Scan for the cell matching the given text and deliver its (x, y) coordinate at center. 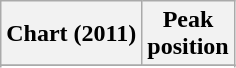
Chart (2011) (72, 34)
Peak position (188, 34)
